Capture the cell that displays the provided text and extract its (X, Y) central coordinate. 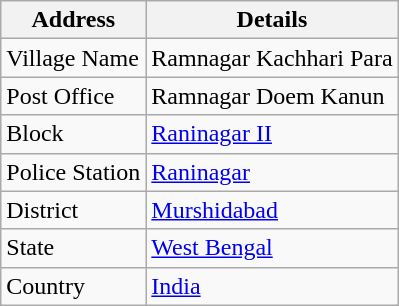
India (272, 286)
Block (74, 134)
Post Office (74, 96)
Raninagar II (272, 134)
Village Name (74, 58)
Address (74, 20)
District (74, 210)
Murshidabad (272, 210)
Ramnagar Doem Kanun (272, 96)
Ramnagar Kachhari Para (272, 58)
West Bengal (272, 248)
State (74, 248)
Police Station (74, 172)
Details (272, 20)
Country (74, 286)
Raninagar (272, 172)
